Identify which cell holds the provided text, then report its (X, Y) central coordinate. 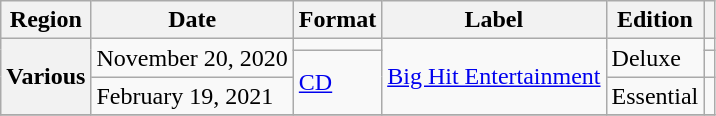
February 19, 2021 (192, 96)
Region (46, 20)
CD (337, 82)
Edition (655, 20)
Big Hit Entertainment (494, 77)
Deluxe (655, 58)
Format (337, 20)
Label (494, 20)
Essential (655, 96)
November 20, 2020 (192, 58)
Date (192, 20)
Various (46, 77)
